Capture the cell that displays the provided text and extract its [x, y] central coordinate. 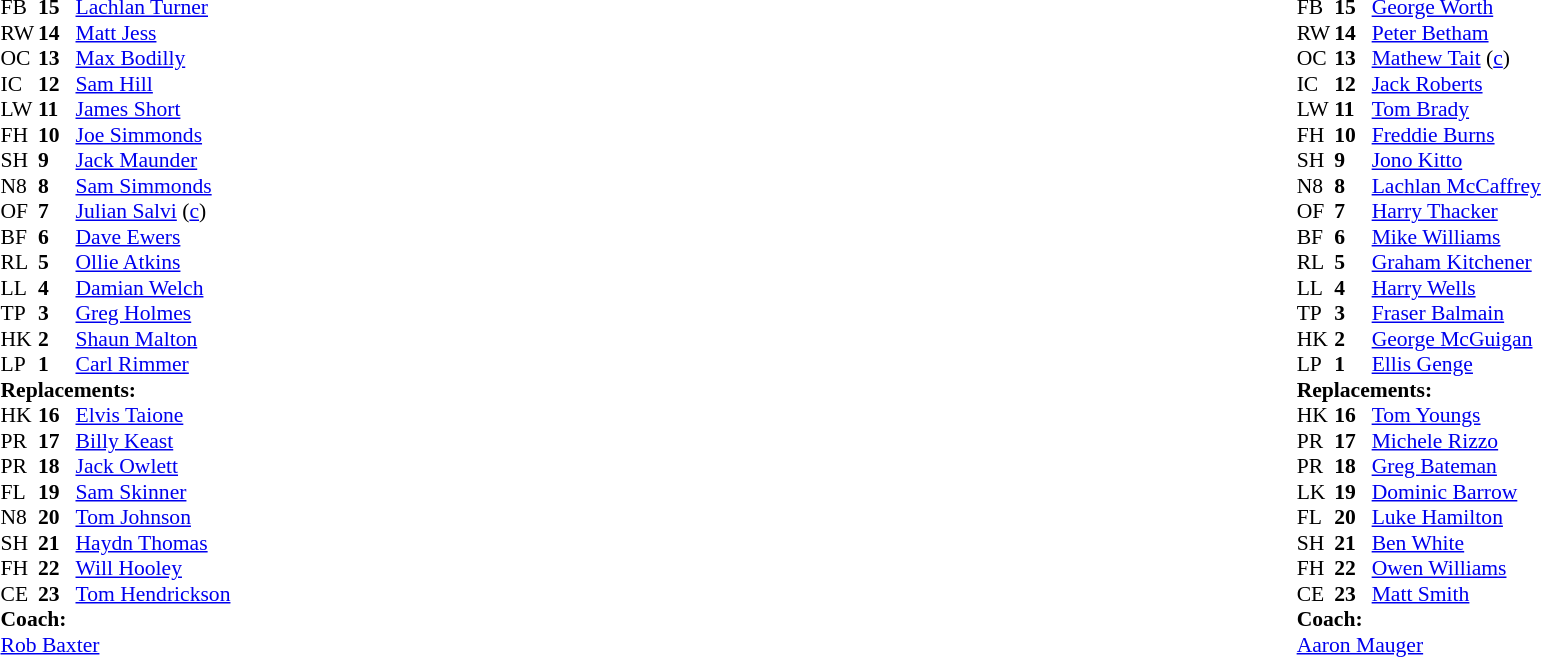
Tom Johnson [154, 517]
Jack Owlett [154, 467]
Ellis Genge [1456, 365]
Dave Ewers [154, 237]
Ollie Atkins [154, 263]
Tom Hendrickson [154, 594]
Julian Salvi (c) [154, 211]
Damian Welch [154, 288]
Tom Youngs [1456, 415]
Graham Kitchener [1456, 263]
Tom Brady [1456, 109]
James Short [154, 109]
Joe Simmonds [154, 135]
Greg Bateman [1456, 467]
Max Bodilly [154, 59]
Michele Rizzo [1456, 441]
Jack Maunder [154, 161]
Will Hooley [154, 569]
Carl Rimmer [154, 365]
LK [1316, 492]
Peter Betham [1456, 33]
Haydn Thomas [154, 543]
Greg Holmes [154, 313]
Sam Simmonds [154, 186]
Lachlan McCaffrey [1456, 186]
Jack Roberts [1456, 84]
Owen Williams [1456, 569]
Fraser Balmain [1456, 313]
George McGuigan [1456, 339]
Mathew Tait (c) [1456, 59]
Dominic Barrow [1456, 492]
Ben White [1456, 543]
Sam Hill [154, 84]
Freddie Burns [1456, 135]
Matt Jess [154, 33]
Harry Thacker [1456, 211]
Shaun Malton [154, 339]
Harry Wells [1456, 288]
Elvis Taione [154, 415]
Luke Hamilton [1456, 517]
Jono Kitto [1456, 161]
Mike Williams [1456, 237]
Matt Smith [1456, 594]
Sam Skinner [154, 492]
Billy Keast [154, 441]
